Return the [x, y] coordinate for the center point of the cell that contains the specified text.  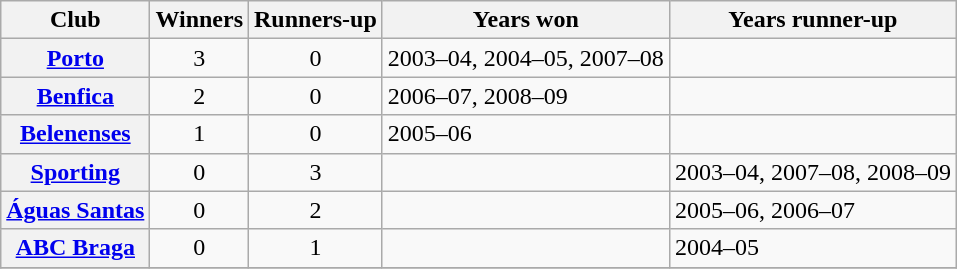
2006–07, 2008–09 [526, 96]
2005–06, 2006–07 [812, 210]
Years runner-up [812, 20]
Runners-up [316, 20]
Winners [200, 20]
Águas Santas [76, 210]
Belenenses [76, 134]
Club [76, 20]
Porto [76, 58]
ABC Braga [76, 248]
Sporting [76, 172]
2003–04, 2004–05, 2007–08 [526, 58]
2003–04, 2007–08, 2008–09 [812, 172]
Benfica [76, 96]
2004–05 [812, 248]
2005–06 [526, 134]
Years won [526, 20]
